Pinpoint the cell where the given text exists, returning its [X, Y] midpoint coordinate. 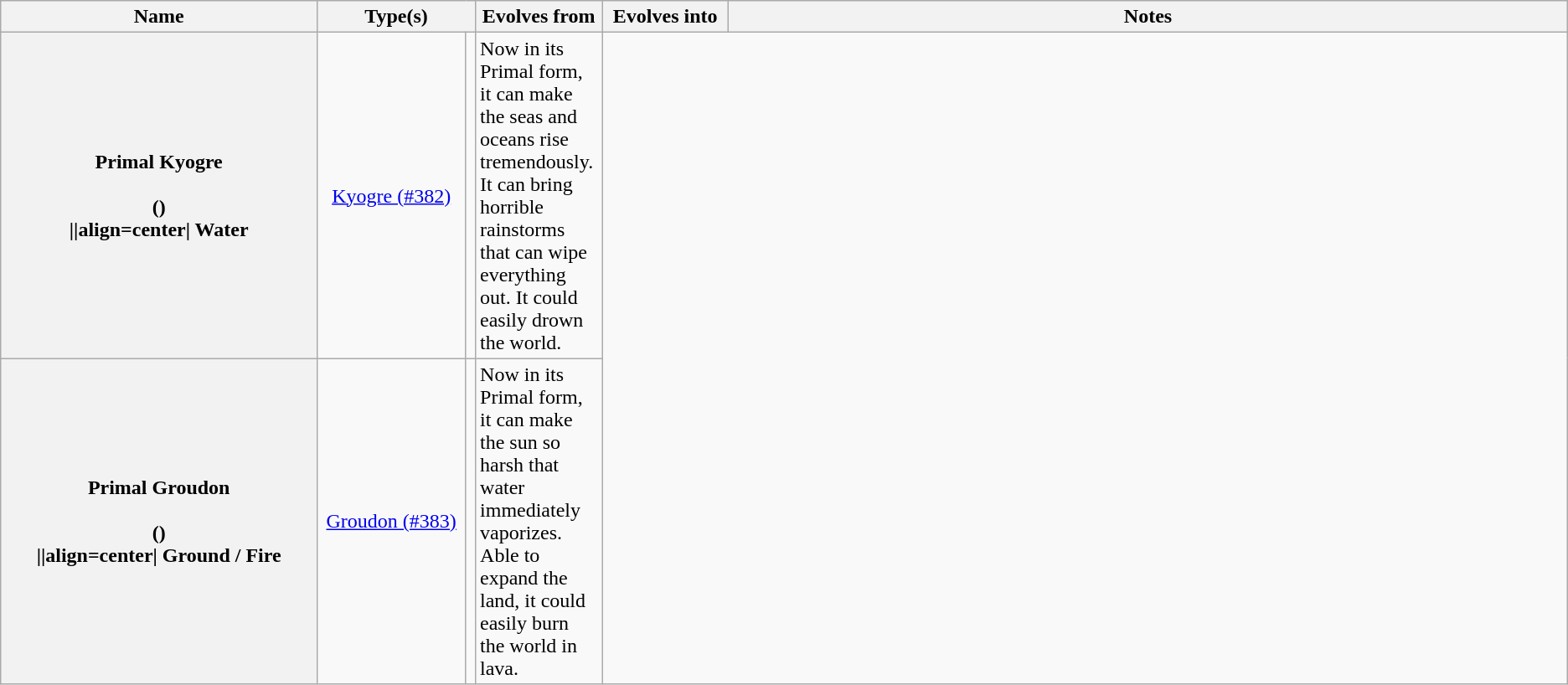
Name [159, 17]
Type(s) [397, 17]
Evolves from [539, 17]
Kyogre (#382) [392, 196]
Evolves into [665, 17]
Groudon (#383) [392, 521]
Primal Groudon() ||align=center| Ground / Fire [159, 521]
Primal Kyogre() ||align=center| Water [159, 196]
Notes [1148, 17]
